Output the (X, Y) coordinate of the center of the cell containing the given text.  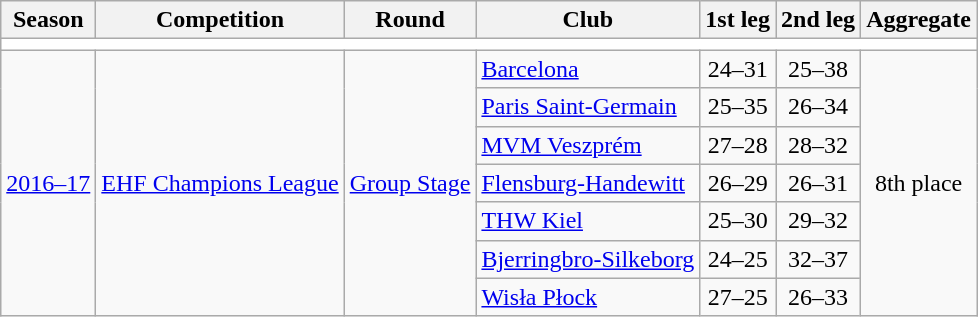
MVM Veszprém (588, 145)
26–33 (818, 297)
THW Kiel (588, 221)
Paris Saint-Germain (588, 107)
25–38 (818, 69)
Season (48, 20)
Club (588, 20)
Round (410, 20)
Wisła Płock (588, 297)
EHF Champions League (220, 183)
26–34 (818, 107)
27–28 (738, 145)
Bjerringbro-Silkeborg (588, 259)
32–37 (818, 259)
26–29 (738, 183)
24–25 (738, 259)
2016–17 (48, 183)
26–31 (818, 183)
28–32 (818, 145)
Competition (220, 20)
27–25 (738, 297)
8th place (919, 183)
29–32 (818, 221)
Barcelona (588, 69)
25–35 (738, 107)
1st leg (738, 20)
Aggregate (919, 20)
Flensburg-Handewitt (588, 183)
2nd leg (818, 20)
24–31 (738, 69)
25–30 (738, 221)
Group Stage (410, 183)
